Search for the cell housing the specified text and yield its [X, Y] center coordinate. 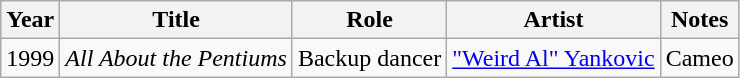
Artist [554, 20]
Cameo [700, 58]
Title [176, 20]
Year [30, 20]
1999 [30, 58]
Notes [700, 20]
Role [369, 20]
"Weird Al" Yankovic [554, 58]
Backup dancer [369, 58]
All About the Pentiums [176, 58]
